Pinpoint the cell where the given text exists, returning its [X, Y] midpoint coordinate. 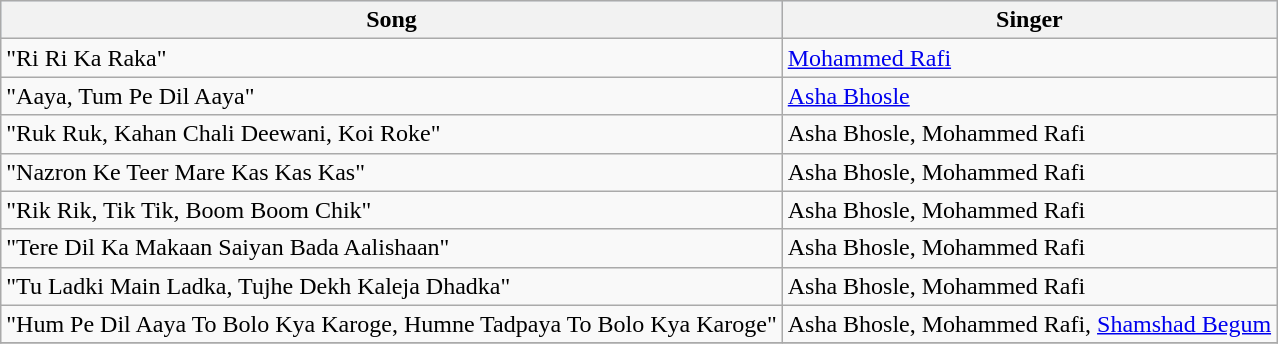
"Tere Dil Ka Makaan Saiyan Bada Aalishaan" [392, 248]
"Ruk Ruk, Kahan Chali Deewani, Koi Roke" [392, 134]
"Ri Ri Ka Raka" [392, 58]
Singer [1029, 20]
Mohammed Rafi [1029, 58]
"Nazron Ke Teer Mare Kas Kas Kas" [392, 172]
Asha Bhosle, Mohammed Rafi, Shamshad Begum [1029, 324]
"Rik Rik, Tik Tik, Boom Boom Chik" [392, 210]
Song [392, 20]
"Aaya, Tum Pe Dil Aaya" [392, 96]
"Tu Ladki Main Ladka, Tujhe Dekh Kaleja Dhadka" [392, 286]
"Hum Pe Dil Aaya To Bolo Kya Karoge, Humne Tadpaya To Bolo Kya Karoge" [392, 324]
Asha Bhosle [1029, 96]
